Scan for the cell matching the given text and deliver its (X, Y) coordinate at center. 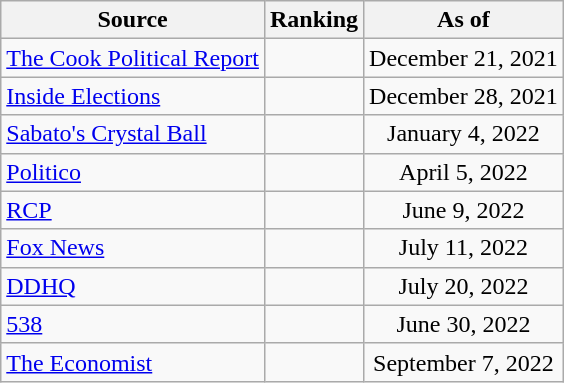
Inside Elections (133, 96)
April 5, 2022 (464, 172)
June 30, 2022 (464, 324)
December 28, 2021 (464, 96)
December 21, 2021 (464, 58)
RCP (133, 210)
538 (133, 324)
June 9, 2022 (464, 210)
Politico (133, 172)
July 11, 2022 (464, 248)
Source (133, 20)
Fox News (133, 248)
July 20, 2022 (464, 286)
DDHQ (133, 286)
January 4, 2022 (464, 134)
Ranking (314, 20)
The Economist (133, 362)
Sabato's Crystal Ball (133, 134)
September 7, 2022 (464, 362)
The Cook Political Report (133, 58)
As of (464, 20)
